For the text-containing cell, return its midpoint in (X, Y) coordinate format. 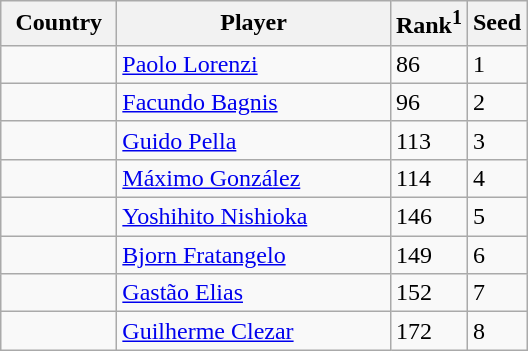
Country (59, 24)
114 (428, 178)
146 (428, 217)
Rank1 (428, 24)
113 (428, 140)
Seed (496, 24)
96 (428, 102)
Guido Pella (254, 140)
2 (496, 102)
7 (496, 293)
Guilherme Clezar (254, 331)
4 (496, 178)
Paolo Lorenzi (254, 64)
6 (496, 255)
149 (428, 255)
Player (254, 24)
Yoshihito Nishioka (254, 217)
3 (496, 140)
Facundo Bagnis (254, 102)
8 (496, 331)
152 (428, 293)
1 (496, 64)
5 (496, 217)
Máximo González (254, 178)
Bjorn Fratangelo (254, 255)
Gastão Elias (254, 293)
172 (428, 331)
86 (428, 64)
